Output the (X, Y) coordinate of the center of the cell containing the given text.  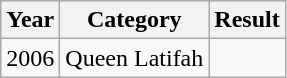
Category (134, 20)
Queen Latifah (134, 58)
Result (247, 20)
2006 (30, 58)
Year (30, 20)
